Return [x, y] of the center of cell containing provided text 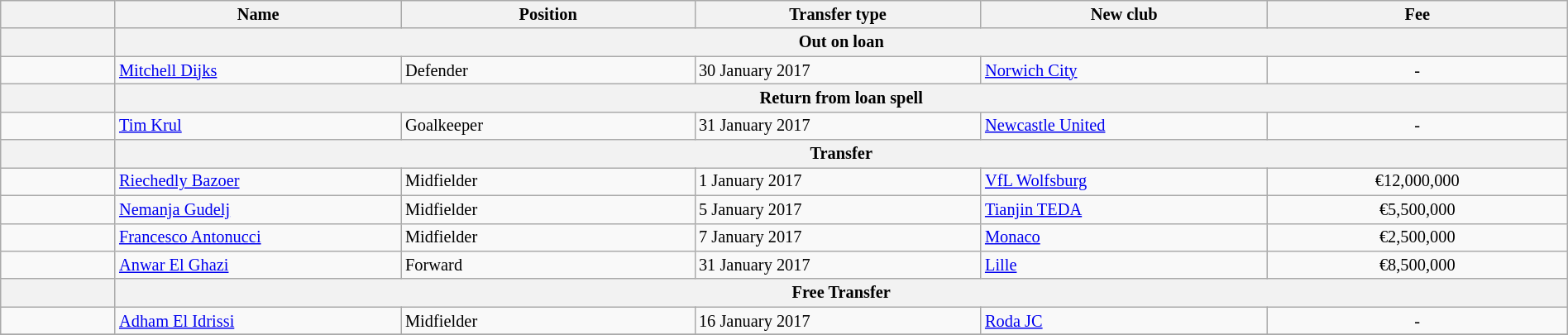
Defender [547, 70]
Lille [1124, 265]
Name [258, 14]
Transfer type [838, 14]
Adham El Idrissi [258, 321]
Newcastle United [1124, 126]
Return from loan spell [841, 98]
Fee [1417, 14]
Norwich City [1124, 70]
Roda JC [1124, 321]
Transfer [841, 154]
Position [547, 14]
VfL Wolfsburg [1124, 181]
Nemanja Gudelj [258, 209]
30 January 2017 [838, 70]
5 January 2017 [838, 209]
Forward [547, 265]
€5,500,000 [1417, 209]
Francesco Antonucci [258, 237]
Out on loan [841, 42]
Mitchell Dijks [258, 70]
Riechedly Bazoer [258, 181]
1 January 2017 [838, 181]
€8,500,000 [1417, 265]
7 January 2017 [838, 237]
€2,500,000 [1417, 237]
Goalkeeper [547, 126]
Anwar El Ghazi [258, 265]
Tianjin TEDA [1124, 209]
New club [1124, 14]
Tim Krul [258, 126]
€12,000,000 [1417, 181]
Free Transfer [841, 293]
16 January 2017 [838, 321]
Monaco [1124, 237]
